Return the [x, y] coordinate for the center point of the cell that contains the specified text.  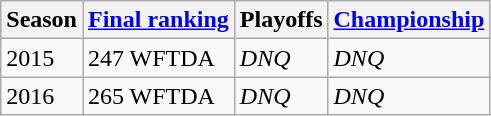
247 WFTDA [158, 58]
Championship [409, 20]
Playoffs [281, 20]
2015 [42, 58]
Final ranking [158, 20]
2016 [42, 96]
Season [42, 20]
265 WFTDA [158, 96]
